Return the (X, Y) coordinate for the center point of the cell that contains the specified text.  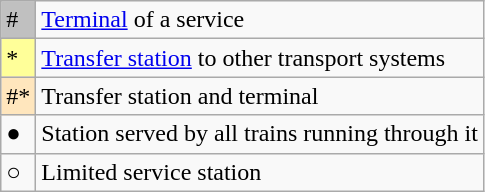
Terminal of a service (260, 20)
○ (18, 172)
* (18, 58)
# (18, 20)
Transfer station and terminal (260, 96)
Transfer station to other transport systems (260, 58)
#* (18, 96)
Limited service station (260, 172)
● (18, 134)
Station served by all trains running through it (260, 134)
